Capture the cell that displays the provided text and extract its (X, Y) central coordinate. 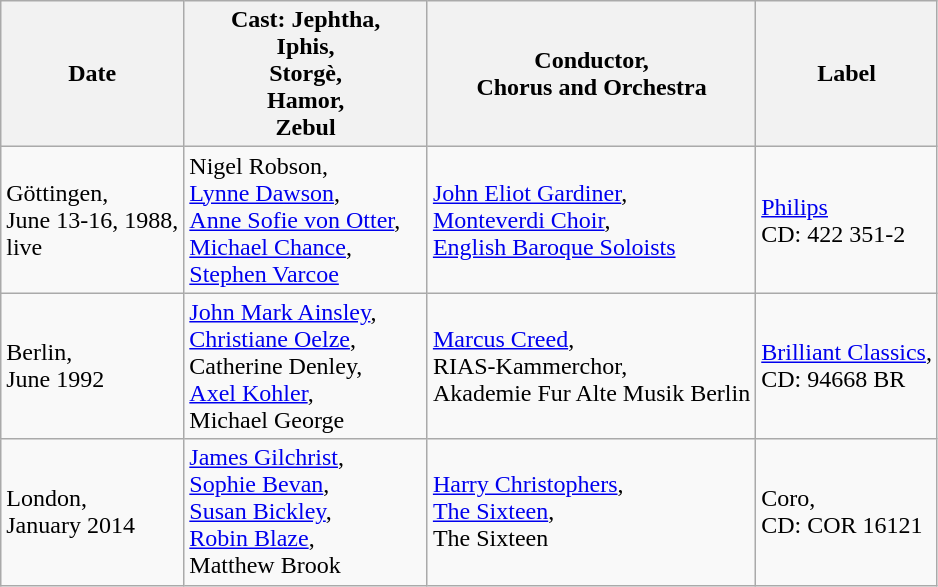
London,January 2014 (92, 512)
Cast: Jephtha,Iphis,Storgè,Hamor,Zebul (306, 74)
Brilliant Classics,CD: 94668 BR (847, 366)
John Mark Ainsley,Christiane Oelze,Catherine Denley,Axel Kohler,Michael George (306, 366)
Conductor,Chorus and Orchestra (591, 74)
Coro,CD: COR 16121 (847, 512)
Label (847, 74)
Nigel Robson,Lynne Dawson,Anne Sofie von Otter,Michael Chance,Stephen Varcoe (306, 220)
Harry Christophers,The Sixteen,The Sixteen (591, 512)
Date (92, 74)
Marcus Creed,RIAS‐Kammerchor,Akademie Fur Alte Musik Berlin (591, 366)
James Gilchrist,Sophie Bevan,Susan Bickley,Robin Blaze,Matthew Brook (306, 512)
Berlin,June 1992 (92, 366)
Göttingen,June 13-16, 1988,live (92, 220)
PhilipsCD: 422 351-2 (847, 220)
John Eliot Gardiner,Monteverdi Choir,English Baroque Soloists (591, 220)
